Determine the [x, y] coordinate at the center of the cell enclosing the given text.  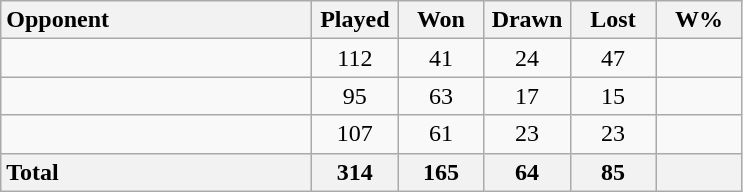
165 [441, 172]
Opponent [156, 20]
15 [613, 96]
Total [156, 172]
Played [355, 20]
W% [699, 20]
Won [441, 20]
64 [527, 172]
314 [355, 172]
107 [355, 134]
85 [613, 172]
17 [527, 96]
41 [441, 58]
61 [441, 134]
63 [441, 96]
Drawn [527, 20]
112 [355, 58]
47 [613, 58]
24 [527, 58]
Lost [613, 20]
95 [355, 96]
